Find where the given text appears and provide that cell's center as [x, y] coordinate. 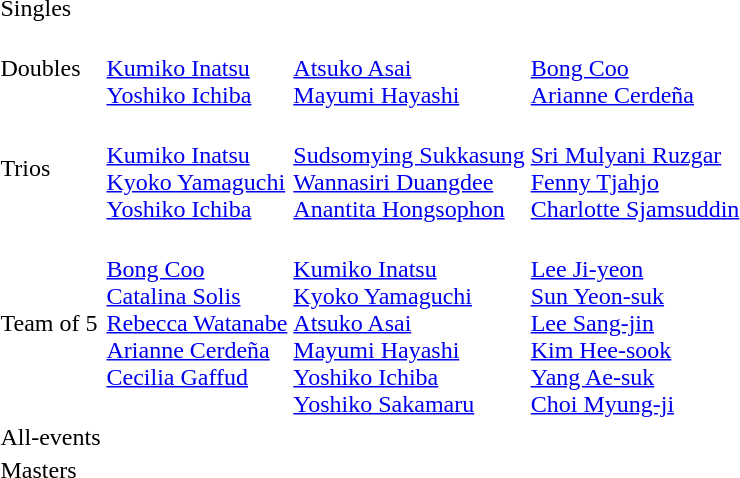
Atsuko AsaiMayumi Hayashi [409, 68]
Sudsomying SukkasungWannasiri DuangdeeAnantita Hongsophon [409, 168]
Kumiko InatsuKyoko YamaguchiAtsuko AsaiMayumi HayashiYoshiko IchibaYoshiko Sakamaru [409, 323]
Kumiko InatsuKyoko YamaguchiYoshiko Ichiba [197, 168]
Kumiko InatsuYoshiko Ichiba [197, 68]
Bong CooCatalina SolisRebecca WatanabeArianne CerdeñaCecilia Gaffud [197, 323]
